Find where the given text appears and provide that cell's center as (X, Y) coordinate. 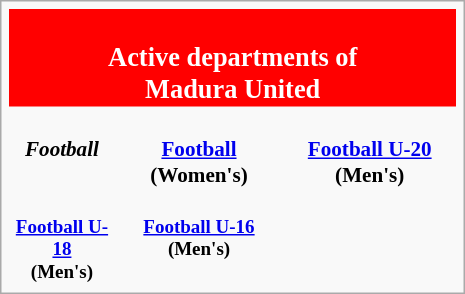
Football (Women's) (199, 149)
Football U-20 (Men's) (370, 149)
Football U-18(Men's) (62, 238)
Football U-16 (Men's) (199, 238)
Active departments ofMadura United (232, 58)
Football (62, 149)
